Return [x, y] of the center of cell containing provided text 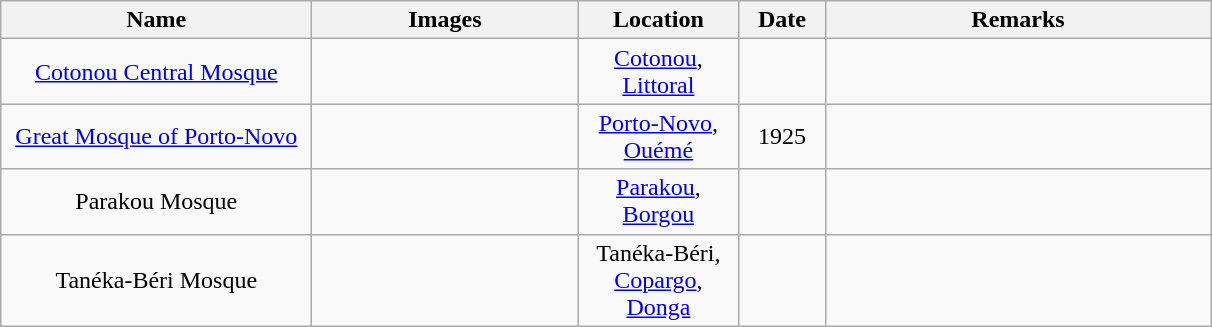
Location [658, 20]
Images [445, 20]
Remarks [1018, 20]
Tanéka-Béri Mosque [156, 280]
Great Mosque of Porto-Novo [156, 136]
Cotonou Central Mosque [156, 72]
Date [782, 20]
Porto-Novo, Ouémé [658, 136]
Name [156, 20]
Cotonou, Littoral [658, 72]
Parakou Mosque [156, 202]
Parakou, Borgou [658, 202]
Tanéka-Béri, Copargo, Donga [658, 280]
1925 [782, 136]
